Return (X, Y) of the center of cell containing provided text 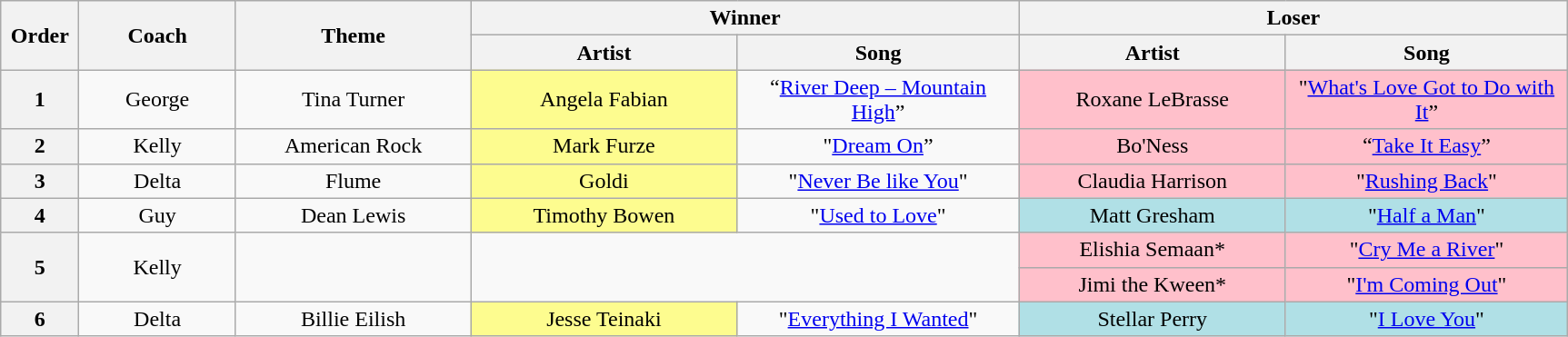
"Dream On” (878, 146)
Billie Eilish (353, 319)
Claudia Harrison (1153, 181)
Coach (157, 35)
“Take It Easy” (1426, 146)
Theme (353, 35)
Timothy Bowen (604, 215)
“River Deep – Mountain High” (878, 100)
"Never Be like You" (878, 181)
"Cry Me a River" (1426, 250)
Angela Fabian (604, 100)
"I Love You" (1426, 319)
Dean Lewis (353, 215)
Winner (745, 18)
"I'm Coming Out" (1426, 284)
"Half a Man" (1426, 215)
Bo'Ness (1153, 146)
Elishia Semaan* (1153, 250)
Loser (1293, 18)
3 (40, 181)
Roxane LeBrasse (1153, 100)
Goldi (604, 181)
Jesse Teinaki (604, 319)
Order (40, 35)
Matt Gresham (1153, 215)
"Used to Love" (878, 215)
"Everything I Wanted" (878, 319)
1 (40, 100)
Stellar Perry (1153, 319)
"What's Love Got to Do with It” (1426, 100)
6 (40, 319)
4 (40, 215)
Jimi the Kween* (1153, 284)
Guy (157, 215)
5 (40, 267)
George (157, 100)
American Rock (353, 146)
"Rushing Back" (1426, 181)
Tina Turner (353, 100)
Mark Furze (604, 146)
2 (40, 146)
Flume (353, 181)
